Return the (x, y) coordinate for the center point of the cell that contains the specified text.  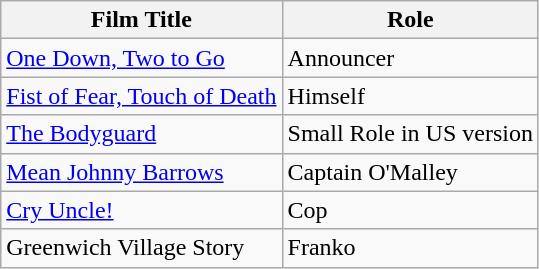
Cop (410, 210)
Mean Johnny Barrows (142, 172)
Announcer (410, 58)
Cry Uncle! (142, 210)
Small Role in US version (410, 134)
One Down, Two to Go (142, 58)
Fist of Fear, Touch of Death (142, 96)
Captain O'Malley (410, 172)
Greenwich Village Story (142, 248)
Franko (410, 248)
The Bodyguard (142, 134)
Role (410, 20)
Film Title (142, 20)
Himself (410, 96)
